Scan for the cell matching the given text and deliver its [X, Y] coordinate at center. 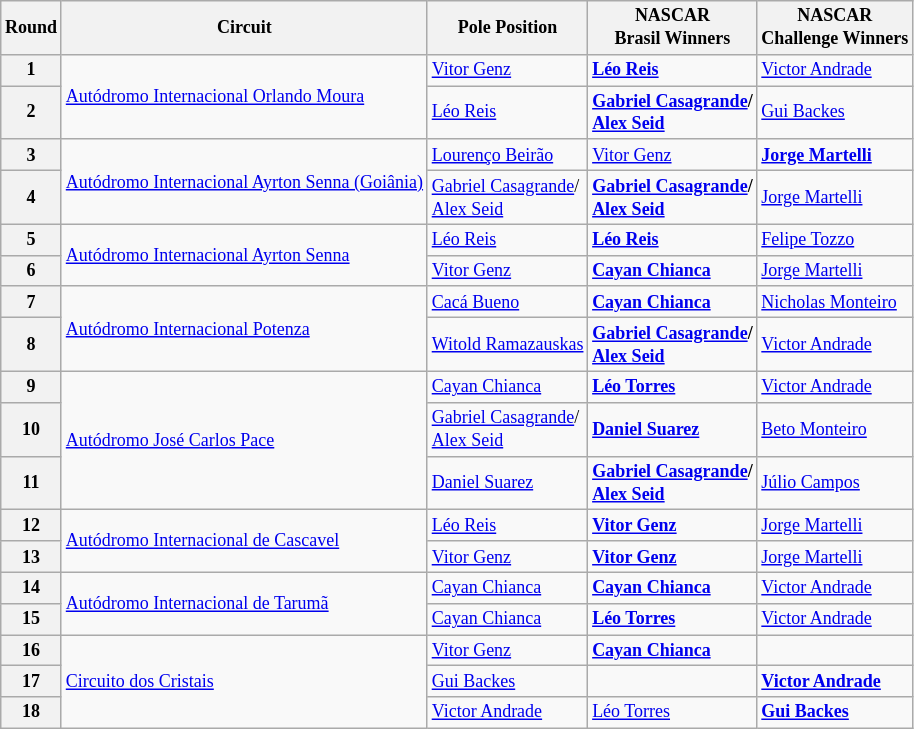
17 [32, 682]
Beto Monteiro [835, 429]
Autódromo Internacional Potenza [244, 328]
Autódromo José Carlos Pace [244, 440]
Autódromo Internacional Ayrton Senna (Goiânia) [244, 182]
Witold Ramazauskas [507, 345]
5 [32, 240]
3 [32, 154]
Felipe Tozzo [835, 240]
1 [32, 70]
Autódromo Internacional de Cascavel [244, 541]
16 [32, 650]
6 [32, 270]
Lourenço Beirão [507, 154]
4 [32, 197]
Round [32, 28]
NASCARChallenge Winners [835, 28]
Cacá Bueno [507, 302]
Pole Position [507, 28]
13 [32, 556]
Autódromo Internacional Ayrton Senna [244, 255]
Autódromo Internacional Orlando Moura [244, 96]
12 [32, 526]
NASCARBrasil Winners [672, 28]
Circuito dos Cristais [244, 681]
2 [32, 113]
Circuit [244, 28]
8 [32, 345]
15 [32, 618]
7 [32, 302]
10 [32, 429]
Júlio Campos [835, 483]
18 [32, 712]
14 [32, 588]
Autódromo Internacional de Tarumã [244, 603]
9 [32, 386]
11 [32, 483]
Nicholas Monteiro [835, 302]
